Determine the [x, y] coordinate at the center of the cell enclosing the given text.  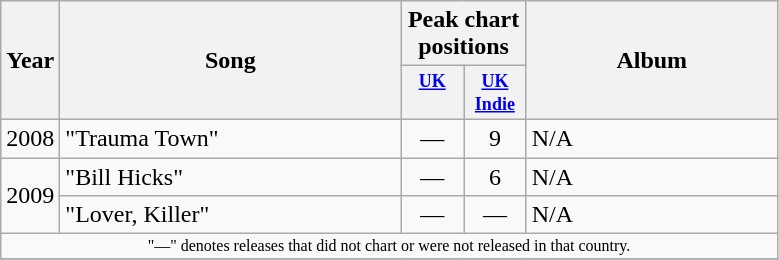
Album [652, 60]
9 [496, 138]
Year [30, 60]
UKIndie [496, 93]
2009 [30, 196]
Song [230, 60]
"Bill Hicks" [230, 177]
UK [432, 93]
"Trauma Town" [230, 138]
6 [496, 177]
"—" denotes releases that did not chart or were not released in that country. [390, 246]
"Lover, Killer" [230, 215]
Peak chart positions [464, 34]
2008 [30, 138]
